Detect which cell encompasses the target text, then output its (X, Y) center coordinate. 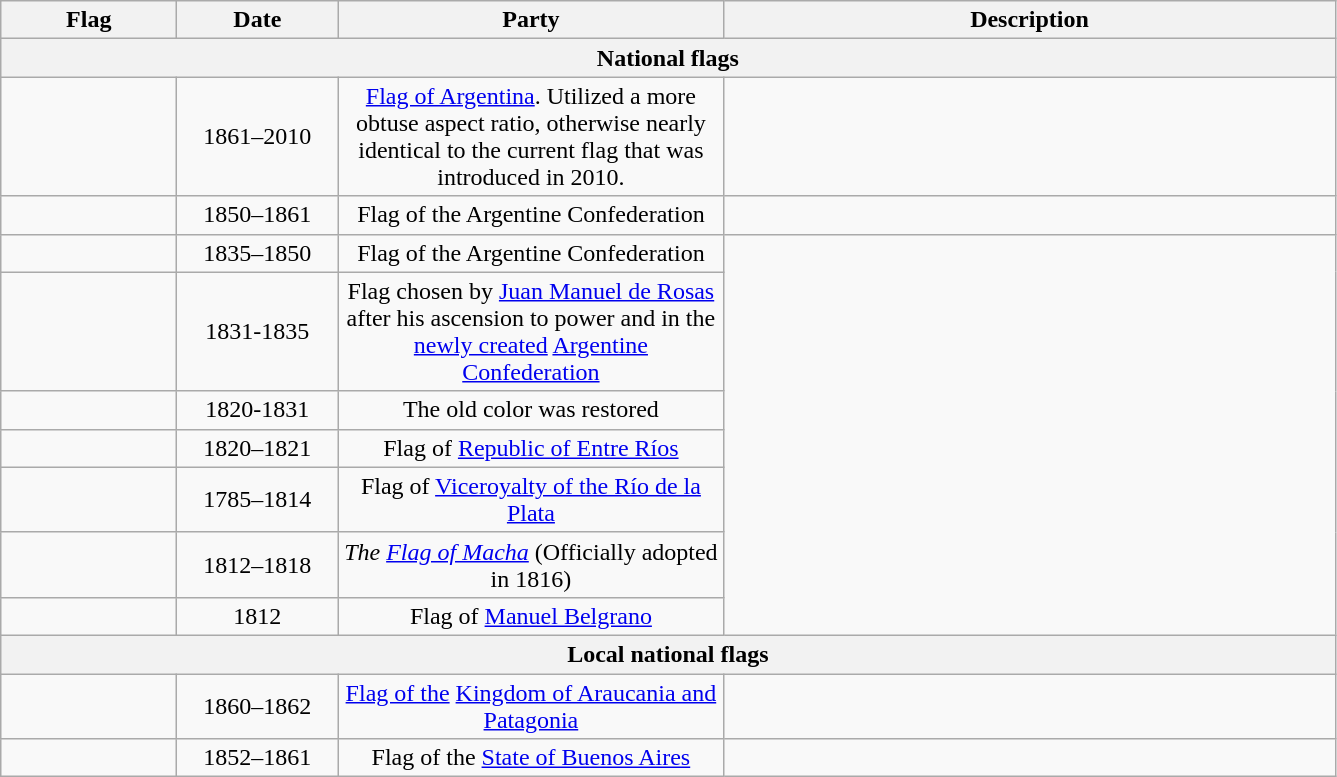
1861–2010 (258, 136)
1850–1861 (258, 215)
1812–1818 (258, 564)
Flag of the Kingdom of Araucania and Patagonia (531, 706)
1852–1861 (258, 758)
1820–1821 (258, 448)
1785–1814 (258, 500)
National flags (668, 58)
Flag of Viceroyalty of the Río de la Plata (531, 500)
1820-1831 (258, 410)
Date (258, 20)
Flag of Manuel Belgrano (531, 616)
The old color was restored (531, 410)
Party (531, 20)
Flag of the State of Buenos Aires (531, 758)
Description (1030, 20)
Flag of Republic of Entre Ríos (531, 448)
1831-1835 (258, 332)
Flag (89, 20)
1860–1862 (258, 706)
1812 (258, 616)
The Flag of Macha (Officially adopted in 1816) (531, 564)
Flag of Argentina. Utilized a more obtuse aspect ratio, otherwise nearly identical to the current flag that was introduced in 2010. (531, 136)
Flag chosen by Juan Manuel de Rosas after his ascension to power and in the newly created Argentine Confederation (531, 332)
1835–1850 (258, 253)
Local national flags (668, 654)
